Locate the cell with the specified text and output its (x, y) center coordinate. 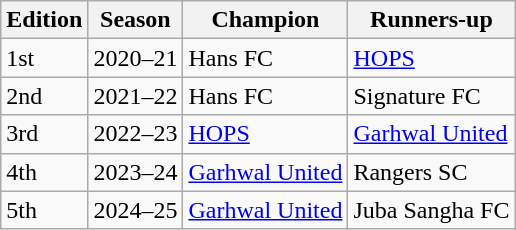
1st (44, 58)
Juba Sangha FC (432, 210)
2nd (44, 96)
2022–23 (136, 134)
Signature FC (432, 96)
2023–24 (136, 172)
2024–25 (136, 210)
2021–22 (136, 96)
Edition (44, 20)
Season (136, 20)
2020–21 (136, 58)
3rd (44, 134)
Rangers SC (432, 172)
5th (44, 210)
Runners-up (432, 20)
4th (44, 172)
Champion (266, 20)
